Pinpoint the cell where the given text exists, returning its (x, y) midpoint coordinate. 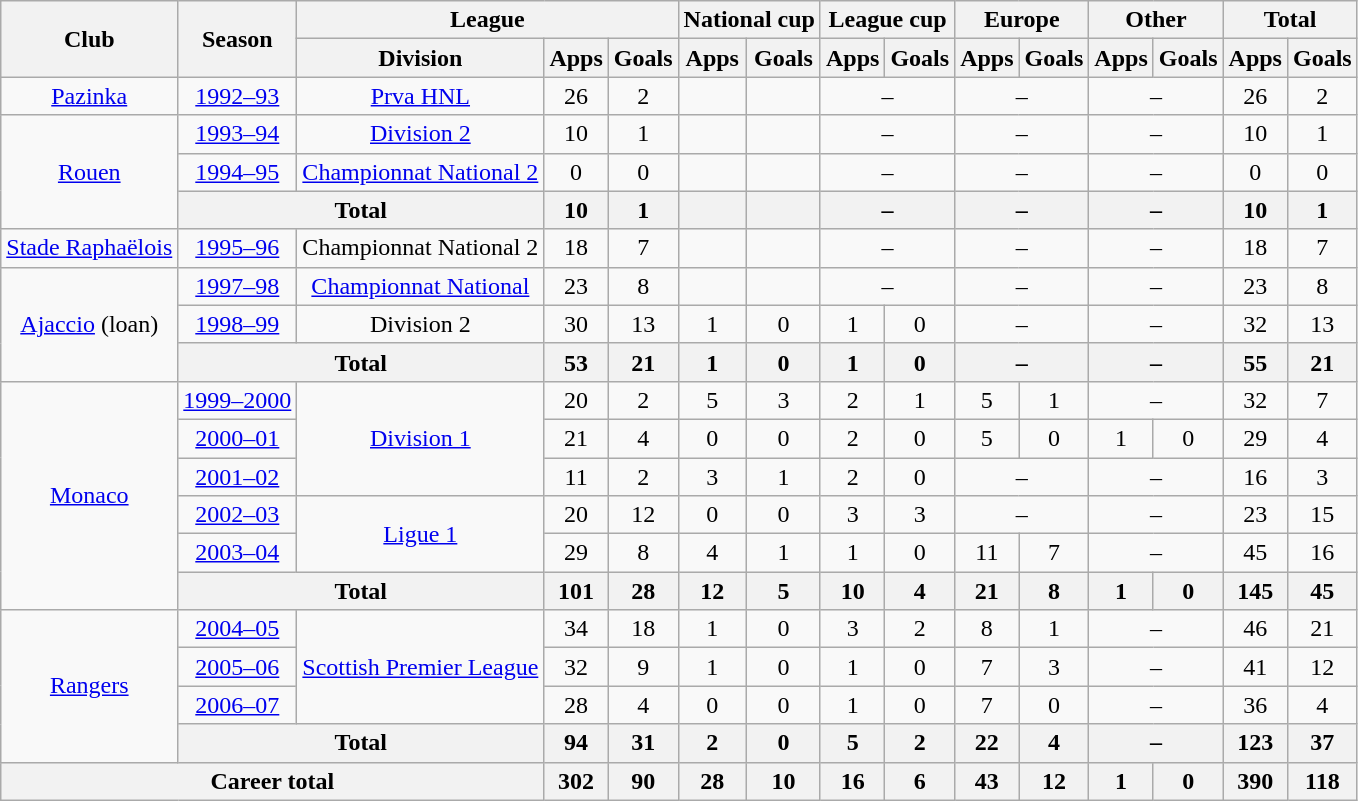
Pazinka (90, 96)
2000–01 (238, 438)
123 (1255, 743)
15 (1322, 515)
Europe (1022, 20)
2002–03 (238, 515)
Division 1 (420, 438)
2003–04 (238, 553)
101 (576, 591)
37 (1322, 743)
Stade Raphaëlois (90, 248)
302 (576, 781)
118 (1322, 781)
22 (987, 743)
55 (1255, 362)
34 (576, 629)
1994–95 (238, 172)
145 (1255, 591)
League cup (887, 20)
Ajaccio (loan) (90, 324)
2004–05 (238, 629)
National cup (749, 20)
Scottish Premier League (420, 667)
1997–98 (238, 286)
1998–99 (238, 324)
9 (643, 667)
94 (576, 743)
2001–02 (238, 477)
30 (576, 324)
41 (1255, 667)
43 (987, 781)
Monaco (90, 495)
1995–96 (238, 248)
Club (90, 39)
Ligue 1 (420, 534)
1992–93 (238, 96)
Career total (272, 781)
36 (1255, 705)
53 (576, 362)
Championnat National (420, 286)
Prva HNL (420, 96)
Season (238, 39)
2006–07 (238, 705)
46 (1255, 629)
Rouen (90, 172)
Other (1156, 20)
Division (420, 58)
Rangers (90, 686)
1993–94 (238, 134)
31 (643, 743)
1999–2000 (238, 400)
2005–06 (238, 667)
6 (920, 781)
390 (1255, 781)
90 (643, 781)
League (488, 20)
